Return (X, Y) of the center of cell containing provided text 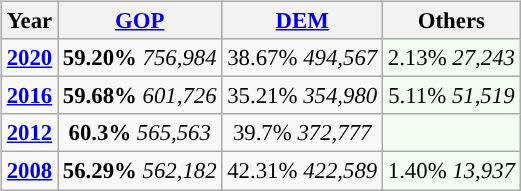
5.11% 51,519 (451, 96)
2020 (29, 58)
60.3% 565,563 (140, 133)
DEM (302, 21)
59.20% 756,984 (140, 58)
39.7% 372,777 (302, 133)
2016 (29, 96)
35.21% 354,980 (302, 96)
38.67% 494,567 (302, 58)
2012 (29, 133)
GOP (140, 21)
59.68% 601,726 (140, 96)
2008 (29, 171)
56.29% 562,182 (140, 171)
2.13% 27,243 (451, 58)
Others (451, 21)
Year (29, 21)
42.31% 422,589 (302, 171)
1.40% 13,937 (451, 171)
